Scan for the cell matching the given text and deliver its (X, Y) coordinate at center. 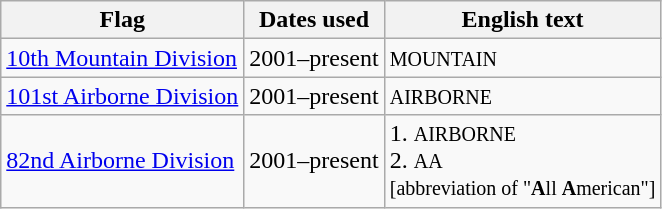
101st Airborne Division (122, 96)
AIRBORNE (522, 96)
Dates used (314, 20)
Flag (122, 20)
MOUNTAIN (522, 58)
1. AIRBORNE2. AA[abbreviation of "All American"] (522, 161)
English text (522, 20)
10th Mountain Division (122, 58)
82nd Airborne Division (122, 161)
